Determine the [X, Y] coordinate at the center of the cell enclosing the given text.  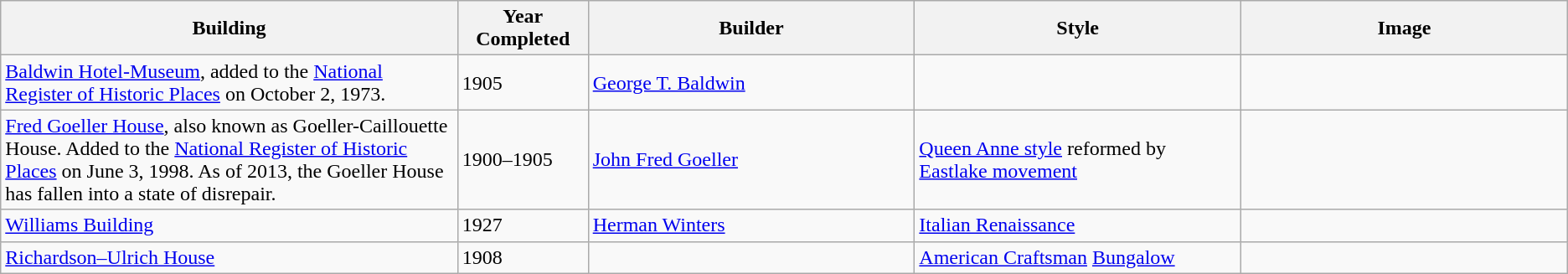
1905 [523, 82]
Baldwin Hotel-Museum, added to the National Register of Historic Places on October 2, 1973. [230, 82]
Queen Anne style reformed by Eastlake movement [1078, 159]
1900–1905 [523, 159]
George T. Baldwin [751, 82]
Italian Renaissance [1078, 225]
1927 [523, 225]
Year Completed [523, 28]
Richardson–Ulrich House [230, 257]
Herman Winters [751, 225]
American Craftsman Bungalow [1078, 257]
John Fred Goeller [751, 159]
Builder [751, 28]
Williams Building [230, 225]
Style [1078, 28]
Image [1405, 28]
Building [230, 28]
1908 [523, 257]
